Search for the cell housing the specified text and yield its (X, Y) center coordinate. 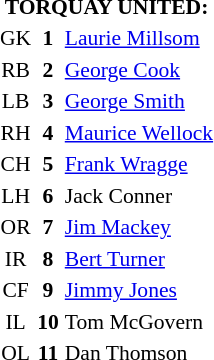
6 (48, 196)
5 (48, 164)
8 (48, 259)
3 (48, 102)
9 (48, 290)
7 (48, 228)
1 (48, 38)
2 (48, 70)
10 (48, 322)
4 (48, 133)
